From the cell containing the given text, extract its center point as [x, y] coordinate. 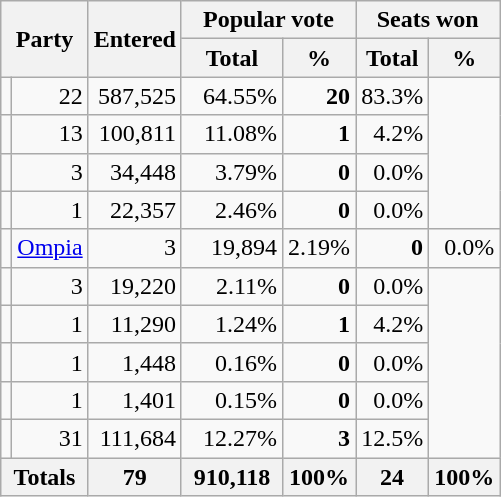
Popular vote [268, 20]
0.16% [232, 362]
1.24% [232, 324]
2.11% [232, 286]
1,448 [134, 362]
83.3% [392, 96]
587,525 [134, 96]
12.27% [232, 438]
11.08% [232, 134]
Entered [134, 39]
22 [50, 96]
910,118 [232, 477]
3.79% [232, 172]
Seats won [428, 20]
100,811 [134, 134]
24 [392, 477]
0.15% [232, 400]
64.55% [232, 96]
Ompia [50, 248]
111,684 [134, 438]
Totals [44, 477]
34,448 [134, 172]
79 [134, 477]
31 [50, 438]
12.5% [392, 438]
11,290 [134, 324]
22,357 [134, 210]
2.19% [320, 248]
19,220 [134, 286]
13 [50, 134]
20 [320, 96]
Party [44, 39]
19,894 [232, 248]
2.46% [232, 210]
1,401 [134, 400]
